For the text-containing cell, return its midpoint in (X, Y) coordinate format. 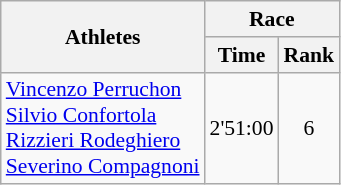
6 (310, 128)
Time (242, 55)
Rank (310, 55)
Race (272, 19)
2'51:00 (242, 128)
Vincenzo PerruchonSilvio ConfortolaRizzieri RodeghieroSeverino Compagnoni (103, 128)
Athletes (103, 36)
